Find where the given text appears and provide that cell's center as [x, y] coordinate. 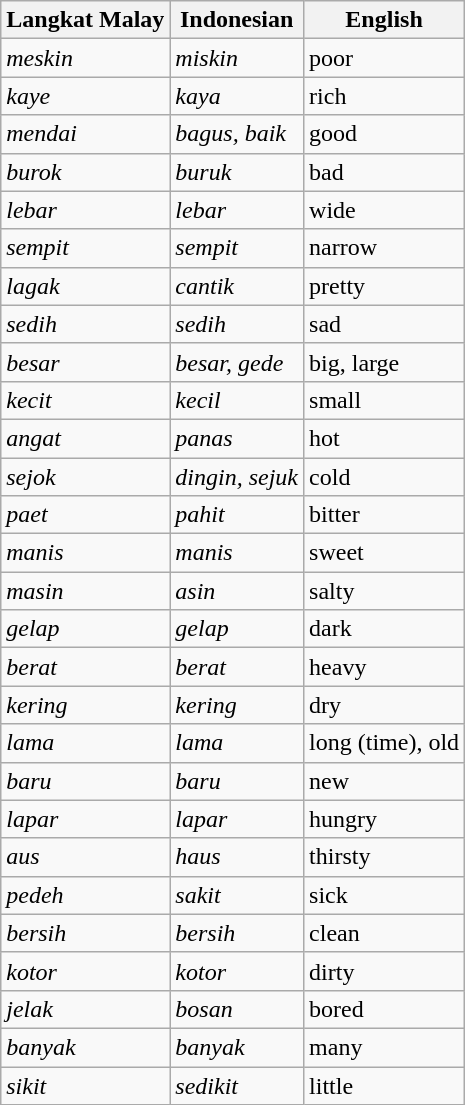
little [384, 1085]
jelak [86, 1009]
meskin [86, 58]
pahit [237, 515]
sakit [237, 895]
sad [384, 324]
bosan [237, 1009]
clean [384, 933]
cold [384, 477]
new [384, 781]
aus [86, 857]
bored [384, 1009]
sedikit [237, 1085]
sick [384, 895]
long (time), old [384, 743]
English [384, 20]
mendai [86, 134]
bad [384, 172]
Langkat Malay [86, 20]
rich [384, 96]
heavy [384, 667]
besar [86, 362]
Indonesian [237, 20]
asin [237, 591]
buruk [237, 172]
dingin, sejuk [237, 477]
miskin [237, 58]
dry [384, 705]
pedeh [86, 895]
big, large [384, 362]
small [384, 400]
wide [384, 210]
sikit [86, 1085]
kecit [86, 400]
cantik [237, 286]
narrow [384, 248]
panas [237, 438]
thirsty [384, 857]
pretty [384, 286]
salty [384, 591]
poor [384, 58]
haus [237, 857]
kaye [86, 96]
lagak [86, 286]
good [384, 134]
burok [86, 172]
paet [86, 515]
besar, gede [237, 362]
bagus, baik [237, 134]
angat [86, 438]
sweet [384, 553]
hungry [384, 819]
dirty [384, 971]
dark [384, 629]
hot [384, 438]
kaya [237, 96]
masin [86, 591]
sejok [86, 477]
bitter [384, 515]
many [384, 1047]
kecil [237, 400]
